Return [x, y] of the center of cell containing provided text 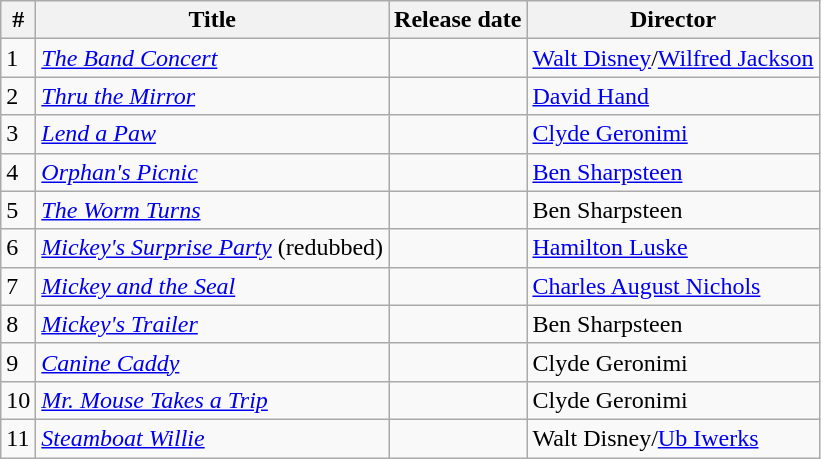
The Band Concert [212, 58]
The Worm Turns [212, 210]
8 [18, 324]
Mickey and the Seal [212, 286]
Mickey's Surprise Party (redubbed) [212, 248]
7 [18, 286]
2 [18, 96]
11 [18, 438]
Steamboat Willie [212, 438]
Walt Disney/Ub Iwerks [673, 438]
4 [18, 172]
10 [18, 400]
Canine Caddy [212, 362]
3 [18, 134]
6 [18, 248]
Orphan's Picnic [212, 172]
1 [18, 58]
Mr. Mouse Takes a Trip [212, 400]
Hamilton Luske [673, 248]
Director [673, 20]
Lend a Paw [212, 134]
Charles August Nichols [673, 286]
# [18, 20]
Walt Disney/Wilfred Jackson [673, 58]
Thru the Mirror [212, 96]
David Hand [673, 96]
Title [212, 20]
9 [18, 362]
Mickey's Trailer [212, 324]
Release date [458, 20]
5 [18, 210]
